Output the [x, y] coordinate of the center of the cell containing the given text.  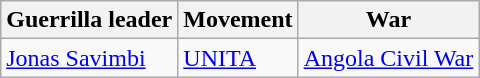
War [388, 20]
Angola Civil War [388, 58]
Movement [238, 20]
UNITA [238, 58]
Guerrilla leader [90, 20]
Jonas Savimbi [90, 58]
